Return the [X, Y] coordinate for the center point of the cell that contains the specified text.  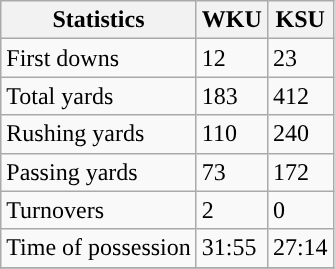
Total yards [99, 96]
KSU [300, 20]
Statistics [99, 20]
172 [300, 172]
Rushing yards [99, 134]
2 [232, 210]
Time of possession [99, 248]
240 [300, 134]
110 [232, 134]
27:14 [300, 248]
Passing yards [99, 172]
First downs [99, 58]
183 [232, 96]
23 [300, 58]
412 [300, 96]
12 [232, 58]
0 [300, 210]
Turnovers [99, 210]
WKU [232, 20]
31:55 [232, 248]
73 [232, 172]
